Extract the [X, Y] coordinate from the center of the cell holding the provided text.  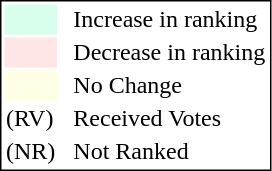
Received Votes [170, 119]
Increase in ranking [170, 19]
(NR) [30, 151]
Decrease in ranking [170, 53]
Not Ranked [170, 151]
No Change [170, 85]
(RV) [30, 119]
